Provide the (x, y) coordinate of the cell's center where the given text is located.  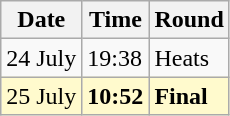
Final (189, 96)
Round (189, 20)
10:52 (116, 96)
Date (42, 20)
19:38 (116, 58)
25 July (42, 96)
24 July (42, 58)
Heats (189, 58)
Time (116, 20)
